For the text-containing cell, return its midpoint in (X, Y) coordinate format. 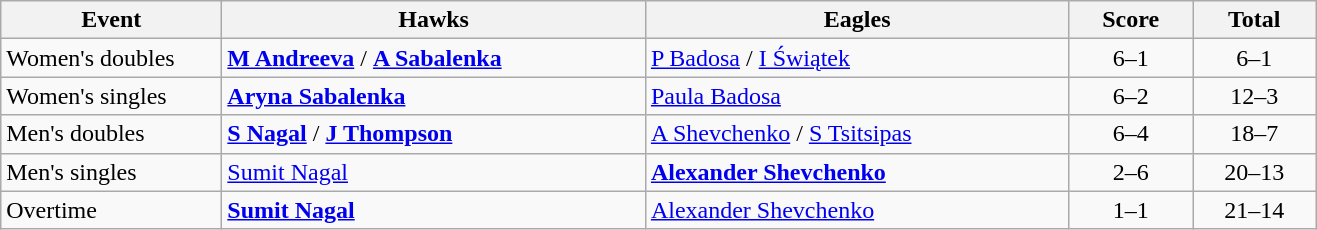
20–13 (1254, 172)
Hawks (434, 20)
Men's doubles (112, 134)
Total (1254, 20)
Overtime (112, 210)
Event (112, 20)
Score (1131, 20)
Women's singles (112, 96)
Aryna Sabalenka (434, 96)
1–1 (1131, 210)
Eagles (857, 20)
6–2 (1131, 96)
18–7 (1254, 134)
Women's doubles (112, 58)
S Nagal / J Thompson (434, 134)
Men's singles (112, 172)
6–4 (1131, 134)
21–14 (1254, 210)
M Andreeva / A Sabalenka (434, 58)
A Shevchenko / S Tsitsipas (857, 134)
12–3 (1254, 96)
2–6 (1131, 172)
P Badosa / I Świątek (857, 58)
Paula Badosa (857, 96)
